Provide the (X, Y) coordinate of the cell's center where the given text is located.  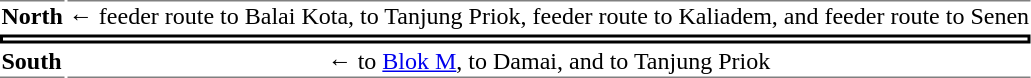
North (32, 16)
← feeder route to Balai Kota, to Tanjung Priok, feeder route to Kaliadem, and feeder route to Senen (548, 16)
← to Blok M, to Damai, and to Tanjung Priok (548, 62)
South (32, 62)
